Determine the [X, Y] coordinate at the center of the cell enclosing the given text.  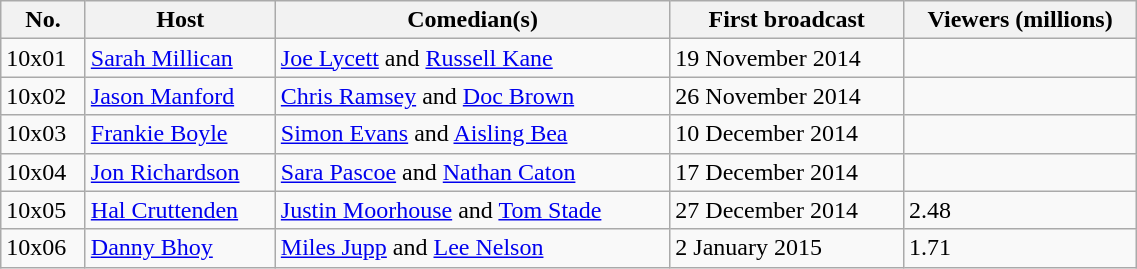
10 December 2014 [787, 134]
Host [180, 20]
Sara Pascoe and Nathan Caton [472, 172]
17 December 2014 [787, 172]
Jon Richardson [180, 172]
10x04 [44, 172]
10x05 [44, 210]
10x06 [44, 248]
19 November 2014 [787, 58]
10x03 [44, 134]
26 November 2014 [787, 96]
1.71 [1020, 248]
27 December 2014 [787, 210]
Joe Lycett and Russell Kane [472, 58]
First broadcast [787, 20]
2 January 2015 [787, 248]
10x02 [44, 96]
Viewers (millions) [1020, 20]
Simon Evans and Aisling Bea [472, 134]
Jason Manford [180, 96]
2.48 [1020, 210]
10x01 [44, 58]
Danny Bhoy [180, 248]
Chris Ramsey and Doc Brown [472, 96]
Justin Moorhouse and Tom Stade [472, 210]
Hal Cruttenden [180, 210]
Miles Jupp and Lee Nelson [472, 248]
Sarah Millican [180, 58]
No. [44, 20]
Frankie Boyle [180, 134]
Comedian(s) [472, 20]
